Detect which cell encompasses the target text, then output its [X, Y] center coordinate. 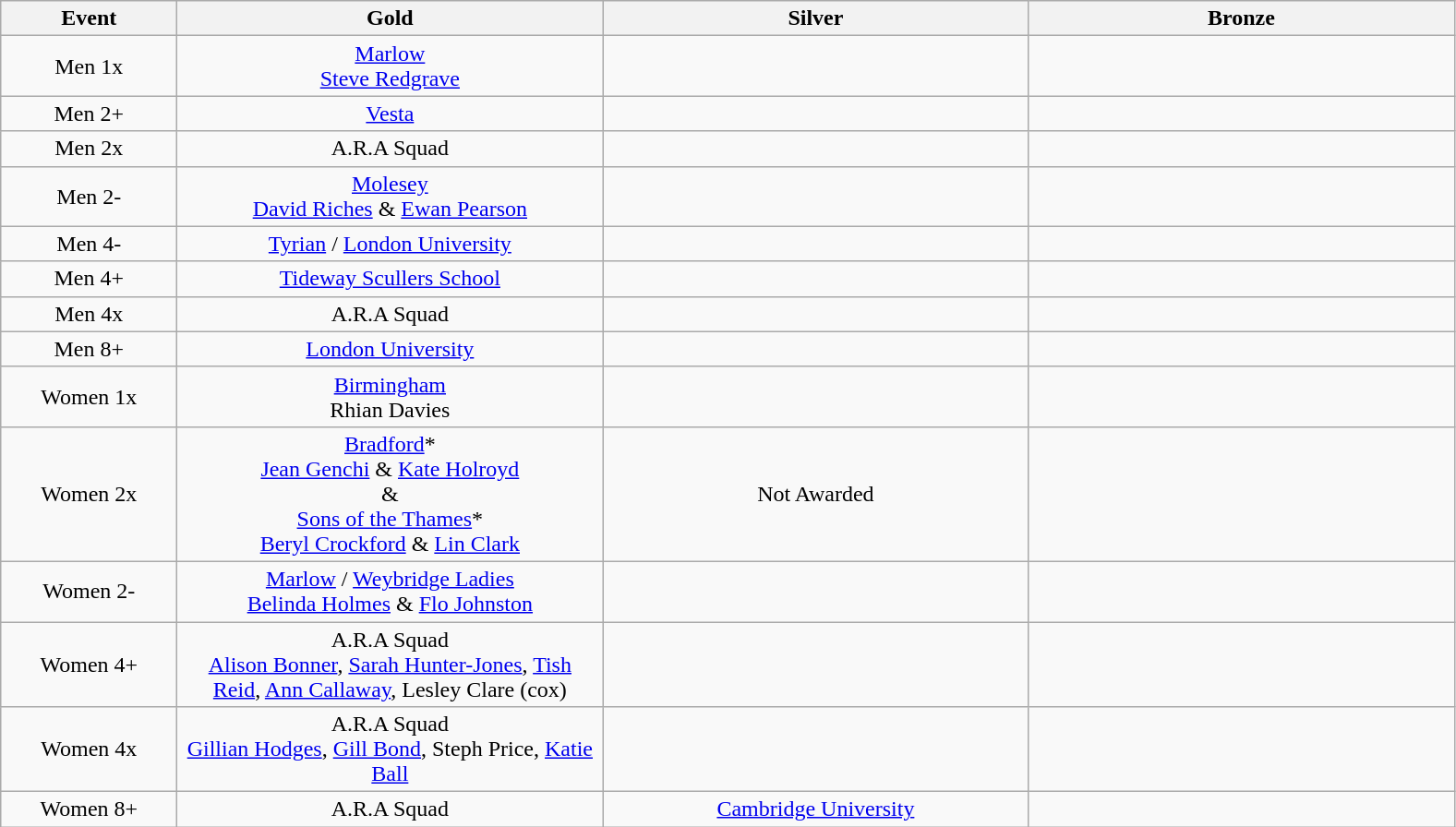
Men 2- [89, 196]
Women 1x [89, 397]
Bronze [1241, 18]
Women 4+ [89, 665]
Silver [816, 18]
Men 4+ [89, 279]
Tideway Scullers School [390, 279]
Men 2+ [89, 114]
Cambridge University [816, 809]
Event [89, 18]
London University [390, 349]
BirminghamRhian Davies [390, 397]
Vesta [390, 114]
Women 4x [89, 749]
Marlow / Weybridge LadiesBelinda Holmes & Flo Johnston [390, 591]
MoleseyDavid Riches & Ewan Pearson [390, 196]
Men 4- [89, 244]
Tyrian / London University [390, 244]
Men 1x [89, 66]
MarlowSteve Redgrave [390, 66]
Women 2x [89, 494]
A.R.A SquadGillian Hodges, Gill Bond, Steph Price, Katie Ball [390, 749]
Men 4x [89, 314]
A.R.A SquadAlison Bonner, Sarah Hunter-Jones, Tish Reid, Ann Callaway, Lesley Clare (cox) [390, 665]
Gold [390, 18]
Not Awarded [816, 494]
Women 8+ [89, 809]
Men 2x [89, 149]
Women 2- [89, 591]
Men 8+ [89, 349]
Bradford*Jean Genchi & Kate Holroyd& Sons of the Thames*Beryl Crockford & Lin Clark [390, 494]
